Capture the cell that displays the provided text and extract its [X, Y] central coordinate. 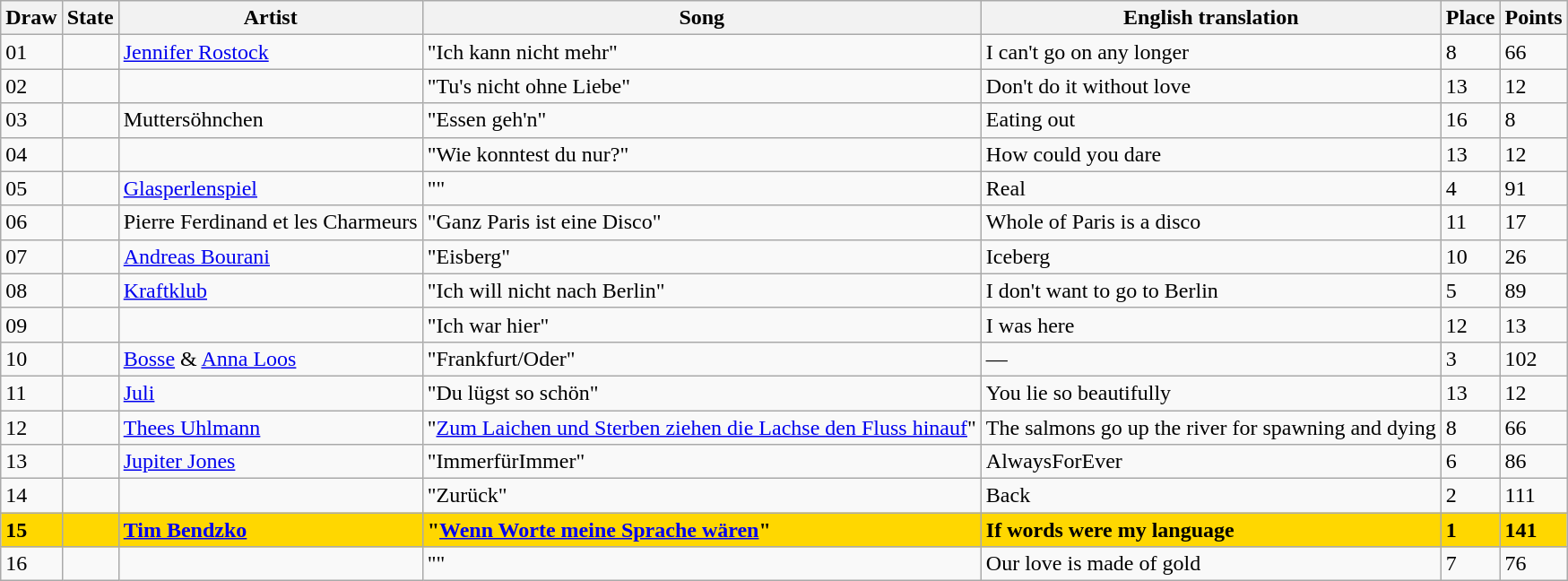
How could you dare [1210, 154]
09 [31, 325]
Glasperlenspiel [271, 188]
— [1210, 359]
102 [1533, 359]
7 [1470, 564]
5 [1470, 290]
Our love is made of gold [1210, 564]
"Zurück" [701, 496]
76 [1533, 564]
89 [1533, 290]
"Wie konntest du nur?" [701, 154]
The salmons go up the river for spawning and dying [1210, 428]
Kraftklub [271, 290]
"Eisberg" [701, 256]
08 [31, 290]
"Essen geh'n" [701, 120]
I can't go on any longer [1210, 52]
04 [31, 154]
"Du lügst so schön" [701, 393]
Jennifer Rostock [271, 52]
Don't do it without love [1210, 86]
State [90, 18]
26 [1533, 256]
Andreas Bourani [271, 256]
06 [31, 222]
Real [1210, 188]
Draw [31, 18]
"Wenn Worte meine Sprache wären" [701, 530]
02 [31, 86]
17 [1533, 222]
"Zum Laichen und Sterben ziehen die Lachse den Fluss hinauf" [701, 428]
03 [31, 120]
Thees Uhlmann [271, 428]
"Tu's nicht ohne Liebe" [701, 86]
Jupiter Jones [271, 462]
Muttersöhnchen [271, 120]
86 [1533, 462]
05 [31, 188]
141 [1533, 530]
Pierre Ferdinand et les Charmeurs [271, 222]
"Ich will nicht nach Berlin" [701, 290]
If words were my language [1210, 530]
"ImmerfürImmer" [701, 462]
Juli [271, 393]
AlwaysForEver [1210, 462]
Points [1533, 18]
English translation [1210, 18]
1 [1470, 530]
07 [31, 256]
Iceberg [1210, 256]
"Frankfurt/Oder" [701, 359]
Song [701, 18]
Tim Bendzko [271, 530]
"Ganz Paris ist eine Disco" [701, 222]
2 [1470, 496]
15 [31, 530]
You lie so beautifully [1210, 393]
3 [1470, 359]
Artist [271, 18]
Back [1210, 496]
6 [1470, 462]
111 [1533, 496]
I don't want to go to Berlin [1210, 290]
"Ich kann nicht mehr" [701, 52]
Whole of Paris is a disco [1210, 222]
I was here [1210, 325]
14 [31, 496]
Eating out [1210, 120]
91 [1533, 188]
"Ich war hier" [701, 325]
Place [1470, 18]
4 [1470, 188]
01 [31, 52]
Bosse & Anna Loos [271, 359]
